Detect which cell encompasses the target text, then output its [X, Y] center coordinate. 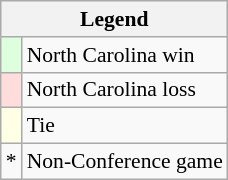
North Carolina win [125, 55]
Tie [125, 126]
Non-Conference game [125, 162]
* [12, 162]
North Carolina loss [125, 90]
Legend [114, 19]
